Determine the [x, y] coordinate at the center of the cell enclosing the given text.  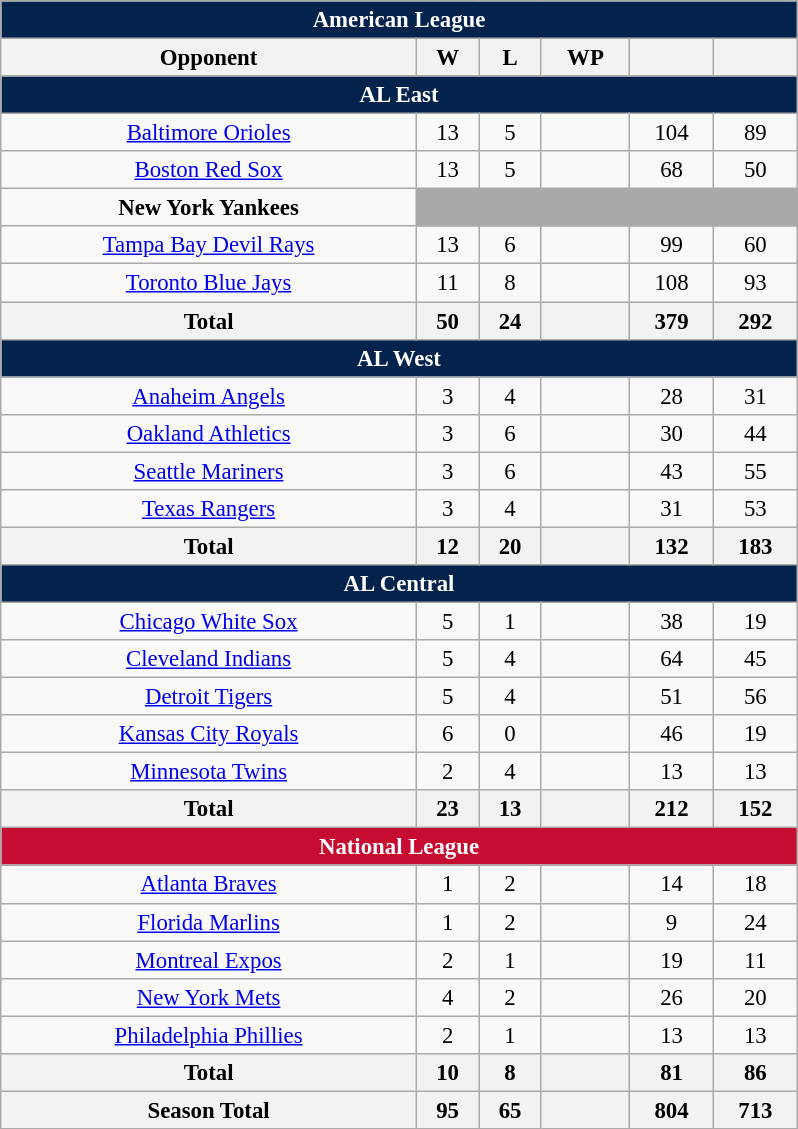
60 [755, 245]
AL Central [399, 584]
99 [672, 245]
American League [399, 20]
AL West [399, 358]
Cleveland Indians [209, 659]
23 [447, 809]
152 [755, 809]
183 [755, 546]
Seattle Mariners [209, 471]
Atlanta Braves [209, 884]
W [447, 57]
Tampa Bay Devil Rays [209, 245]
38 [672, 621]
292 [755, 321]
Montreal Expos [209, 960]
10 [447, 1072]
86 [755, 1072]
Oakland Athletics [209, 433]
9 [672, 922]
713 [755, 1110]
Minnesota Twins [209, 772]
Texas Rangers [209, 508]
28 [672, 396]
65 [510, 1110]
0 [510, 734]
46 [672, 734]
30 [672, 433]
104 [672, 133]
55 [755, 471]
Season Total [209, 1110]
Kansas City Royals [209, 734]
108 [672, 283]
Toronto Blue Jays [209, 283]
New York Mets [209, 997]
56 [755, 696]
53 [755, 508]
L [510, 57]
Anaheim Angels [209, 396]
93 [755, 283]
132 [672, 546]
379 [672, 321]
81 [672, 1072]
45 [755, 659]
26 [672, 997]
68 [672, 170]
14 [672, 884]
212 [672, 809]
12 [447, 546]
64 [672, 659]
Chicago White Sox [209, 621]
89 [755, 133]
43 [672, 471]
51 [672, 696]
New York Yankees [209, 208]
National League [399, 847]
44 [755, 433]
Detroit Tigers [209, 696]
18 [755, 884]
804 [672, 1110]
AL East [399, 95]
Florida Marlins [209, 922]
Opponent [209, 57]
WP [585, 57]
Boston Red Sox [209, 170]
Philadelphia Phillies [209, 1035]
Baltimore Orioles [209, 133]
95 [447, 1110]
